Return the [x, y] coordinate for the center point of the cell that contains the specified text.  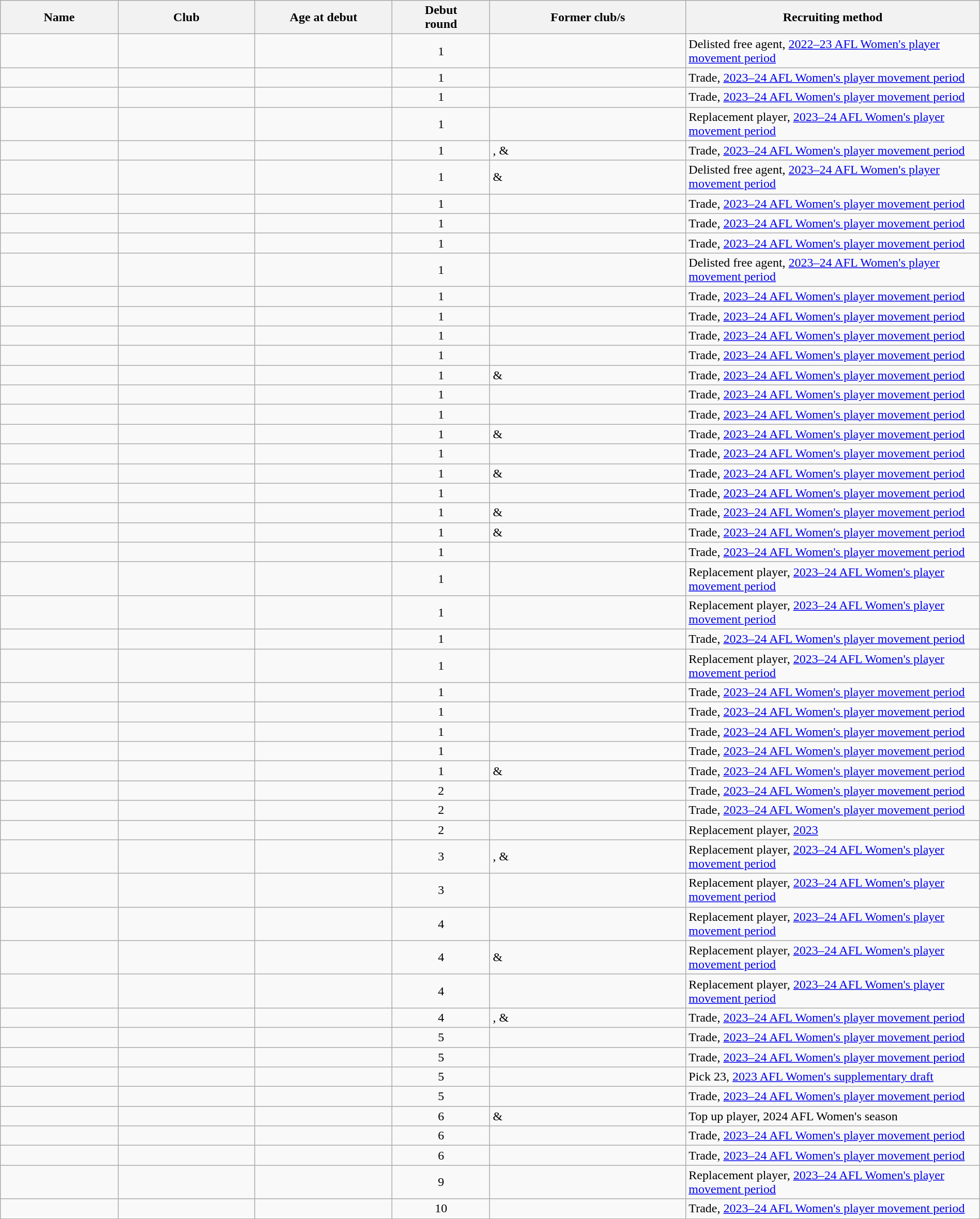
Delisted free agent, 2022–23 AFL Women's player movement period [833, 51]
10 [441, 1209]
Club [186, 18]
Top up player, 2024 AFL Women's season [833, 1116]
Replacement player, 2023 [833, 830]
Recruiting method [833, 18]
Name [59, 18]
Debutround [441, 18]
Age at debut [324, 18]
Pick 23, 2023 AFL Women's supplementary draft [833, 1077]
9 [441, 1182]
Former club/s [588, 18]
